Locate the cell with the specified text and output its [x, y] center coordinate. 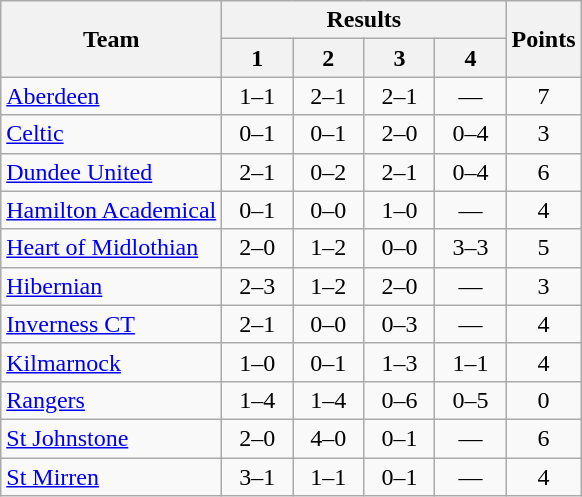
4–0 [328, 438]
0 [544, 400]
5 [544, 248]
0–3 [400, 324]
Hamilton Academical [112, 210]
3–3 [470, 248]
1 [258, 58]
Dundee United [112, 172]
Celtic [112, 134]
2 [328, 58]
7 [544, 96]
Aberdeen [112, 96]
Inverness CT [112, 324]
Points [544, 39]
0–6 [400, 400]
0–5 [470, 400]
Heart of Midlothian [112, 248]
Kilmarnock [112, 362]
1–3 [400, 362]
St Johnstone [112, 438]
Hibernian [112, 286]
St Mirren [112, 477]
2–3 [258, 286]
Results [364, 20]
Team [112, 39]
3–1 [258, 477]
0–2 [328, 172]
Rangers [112, 400]
